From the cell containing the given text, extract its center point as [x, y] coordinate. 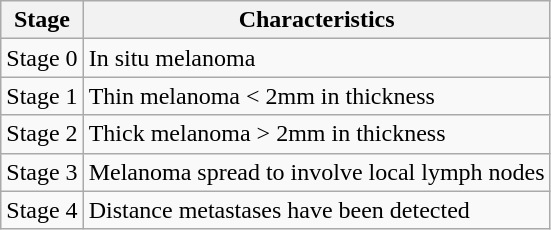
Stage 3 [42, 172]
Stage 0 [42, 58]
Stage 4 [42, 210]
Distance metastases have been detected [316, 210]
Thin melanoma < 2mm in thickness [316, 96]
Stage 2 [42, 134]
In situ melanoma [316, 58]
Stage [42, 20]
Melanoma spread to involve local lymph nodes [316, 172]
Characteristics [316, 20]
Thick melanoma > 2mm in thickness [316, 134]
Stage 1 [42, 96]
